For the text-containing cell, return its midpoint in [x, y] coordinate format. 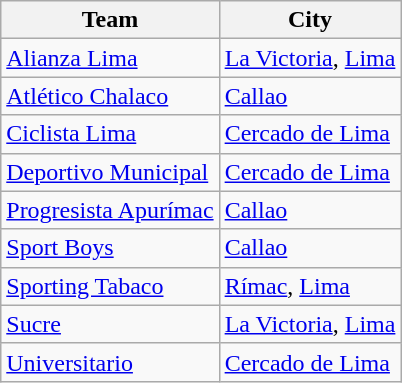
Progresista Apurímac [110, 210]
Alianza Lima [110, 58]
Ciclista Lima [110, 134]
Universitario [110, 362]
Sport Boys [110, 248]
Sporting Tabaco [110, 286]
City [310, 20]
Rímac, Lima [310, 286]
Sucre [110, 324]
Atlético Chalaco [110, 96]
Team [110, 20]
Deportivo Municipal [110, 172]
